For the text-containing cell, return its midpoint in (X, Y) coordinate format. 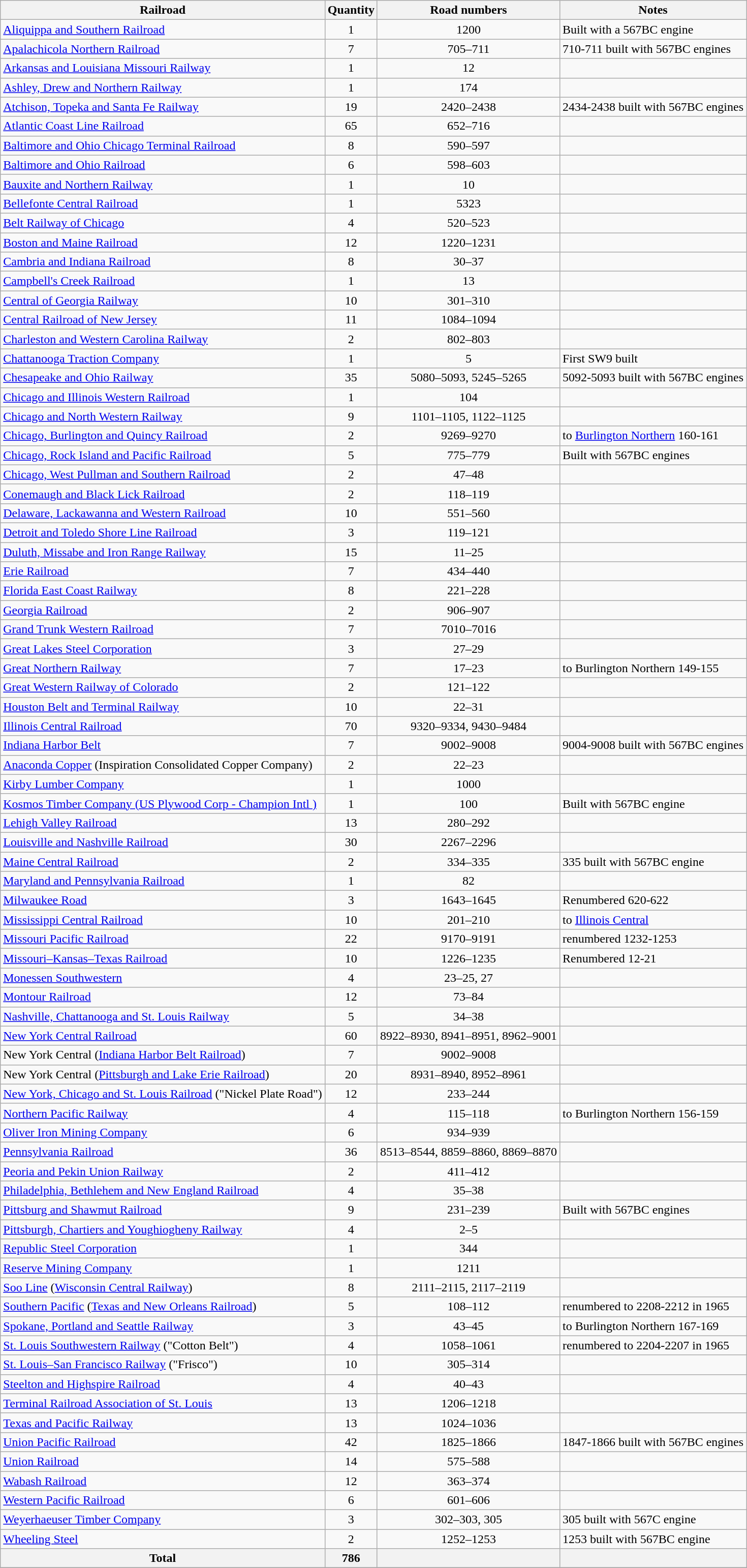
1211 (469, 1268)
Apalachicola Northern Railroad (163, 49)
710-711 built with 567BC engines (652, 49)
Great Northern Railway (163, 668)
Road numbers (469, 10)
Renumbered 620-622 (652, 900)
First SW9 built (652, 358)
to Illinois Central (652, 920)
108–112 (469, 1307)
27–29 (469, 649)
590–597 (469, 145)
1252–1253 (469, 1539)
Bauxite and Northern Railway (163, 184)
Great Lakes Steel Corporation (163, 649)
1206–1218 (469, 1403)
42 (351, 1442)
to Burlington Northern 167-169 (652, 1326)
Union Railroad (163, 1461)
118–119 (469, 494)
Pittsburg and Shawmut Railroad (163, 1210)
Built with a 567BC engine (652, 29)
5080–5093, 5245–5265 (469, 378)
601–606 (469, 1500)
Terminal Railroad Association of St. Louis (163, 1403)
Delaware, Lackawanna and Western Railroad (163, 513)
119–121 (469, 532)
434–440 (469, 571)
Wheeling Steel (163, 1539)
Monessen Southwestern (163, 978)
9320–9334, 9430–9484 (469, 726)
906–907 (469, 610)
8513–8544, 8859–8860, 8869–8870 (469, 1152)
1253 built with 567BC engine (652, 1539)
New York Central (Pittsburgh and Lake Erie Railroad) (163, 1074)
Pittsburgh, Chartiers and Youghiogheny Railway (163, 1229)
520–523 (469, 223)
Boston and Maine Railroad (163, 243)
Houston Belt and Terminal Railway (163, 707)
280–292 (469, 823)
Texas and Pacific Railway (163, 1423)
1000 (469, 784)
1226–1235 (469, 958)
305 built with 567C engine (652, 1520)
Anaconda Copper (Inspiration Consolidated Copper Company) (163, 765)
Erie Railroad (163, 571)
Belt Railway of Chicago (163, 223)
65 (351, 126)
Philadelphia, Bethlehem and New England Railroad (163, 1191)
22–23 (469, 765)
1200 (469, 29)
Soo Line (Wisconsin Central Railway) (163, 1287)
Chicago and North Western Railway (163, 416)
Florida East Coast Railway (163, 591)
Atchison, Topeka and Santa Fe Railway (163, 107)
Campbell's Creek Railroad (163, 281)
22 (351, 939)
43–45 (469, 1326)
335 built with 567BC engine (652, 862)
Weyerhaeuser Timber Company (163, 1520)
82 (469, 881)
Chicago, Burlington and Quincy Railroad (163, 436)
Atlantic Coast Line Railroad (163, 126)
New York Central (Indiana Harbor Belt Railroad) (163, 1055)
35 (351, 378)
Grand Trunk Western Railroad (163, 629)
2434-2438 built with 567BC engines (652, 107)
551–560 (469, 513)
1643–1645 (469, 900)
Wabash Railroad (163, 1481)
233–244 (469, 1094)
Milwaukee Road (163, 900)
5092-5093 built with 567BC engines (652, 378)
231–239 (469, 1210)
15 (351, 552)
to Burlington Northern 156-159 (652, 1113)
Total (163, 1558)
104 (469, 397)
Central of Georgia Railway (163, 300)
1847-1866 built with 567BC engines (652, 1442)
Maine Central Railroad (163, 862)
Bellefonte Central Railroad (163, 203)
2267–2296 (469, 842)
201–210 (469, 920)
575–588 (469, 1461)
19 (351, 107)
786 (351, 1558)
36 (351, 1152)
47–48 (469, 474)
174 (469, 87)
9269–9270 (469, 436)
renumbered 1232-1253 (652, 939)
40–43 (469, 1384)
Peoria and Pekin Union Railway (163, 1171)
Baltimore and Ohio Railroad (163, 165)
2111–2115, 2117–2119 (469, 1287)
Ashley, Drew and Northern Railway (163, 87)
Chicago, Rock Island and Pacific Railroad (163, 455)
73–84 (469, 997)
Republic Steel Corporation (163, 1249)
Pennsylvania Railroad (163, 1152)
20 (351, 1074)
652–716 (469, 126)
1024–1036 (469, 1423)
302–303, 305 (469, 1520)
598–603 (469, 165)
9170–9191 (469, 939)
Mississippi Central Railroad (163, 920)
344 (469, 1249)
305–314 (469, 1365)
221–228 (469, 591)
2420–2438 (469, 107)
Indiana Harbor Belt (163, 745)
Steelton and Highspire Railroad (163, 1384)
1058–1061 (469, 1345)
30 (351, 842)
17–23 (469, 668)
Renumbered 12-21 (652, 958)
Lehigh Valley Railroad (163, 823)
Arkansas and Louisiana Missouri Railway (163, 68)
121–122 (469, 687)
11–25 (469, 552)
Oliver Iron Mining Company (163, 1132)
1084–1094 (469, 320)
Missouri Pacific Railroad (163, 939)
60 (351, 1036)
Illinois Central Railroad (163, 726)
802–803 (469, 339)
Western Pacific Railroad (163, 1500)
8931–8940, 8952–8961 (469, 1074)
7010–7016 (469, 629)
Chicago and Illinois Western Railroad (163, 397)
Quantity (351, 10)
Southern Pacific (Texas and New Orleans Railroad) (163, 1307)
Chicago, West Pullman and Southern Railroad (163, 474)
411–412 (469, 1171)
Chesapeake and Ohio Railway (163, 378)
Louisville and Nashville Railroad (163, 842)
to Burlington Northern 149-155 (652, 668)
Nashville, Chattanooga and St. Louis Railway (163, 1016)
Notes (652, 10)
1825–1866 (469, 1442)
Union Pacific Railroad (163, 1442)
934–939 (469, 1132)
Built with 567BC engine (652, 803)
Northern Pacific Railway (163, 1113)
100 (469, 803)
9004-9008 built with 567BC engines (652, 745)
705–711 (469, 49)
Montour Railroad (163, 997)
22–31 (469, 707)
Kirby Lumber Company (163, 784)
363–374 (469, 1481)
35–38 (469, 1191)
renumbered to 2208-2212 in 1965 (652, 1307)
St. Louis Southwestern Railway ("Cotton Belt") (163, 1345)
Georgia Railroad (163, 610)
334–335 (469, 862)
Railroad (163, 10)
Cambria and Indiana Railroad (163, 262)
Conemaugh and Black Lick Railroad (163, 494)
Missouri–Kansas–Texas Railroad (163, 958)
775–779 (469, 455)
Baltimore and Ohio Chicago Terminal Railroad (163, 145)
Maryland and Pennsylvania Railroad (163, 881)
New York, Chicago and St. Louis Railroad ("Nickel Plate Road") (163, 1094)
23–25, 27 (469, 978)
Chattanooga Traction Company (163, 358)
30–37 (469, 262)
Kosmos Timber Company (US Plywood Corp - Champion Intl ) (163, 803)
1101–1105, 1122–1125 (469, 416)
301–310 (469, 300)
14 (351, 1461)
New York Central Railroad (163, 1036)
Great Western Railway of Colorado (163, 687)
Central Railroad of New Jersey (163, 320)
Charleston and Western Carolina Railway (163, 339)
renumbered to 2204-2207 in 1965 (652, 1345)
5323 (469, 203)
Duluth, Missabe and Iron Range Railway (163, 552)
Aliquippa and Southern Railroad (163, 29)
115–118 (469, 1113)
Spokane, Portland and Seattle Railway (163, 1326)
2–5 (469, 1229)
Reserve Mining Company (163, 1268)
1220–1231 (469, 243)
8922–8930, 8941–8951, 8962–9001 (469, 1036)
70 (351, 726)
Detroit and Toledo Shore Line Railroad (163, 532)
11 (351, 320)
34–38 (469, 1016)
St. Louis–San Francisco Railway ("Frisco") (163, 1365)
to Burlington Northern 160-161 (652, 436)
